Detect which cell encompasses the target text, then output its [X, Y] center coordinate. 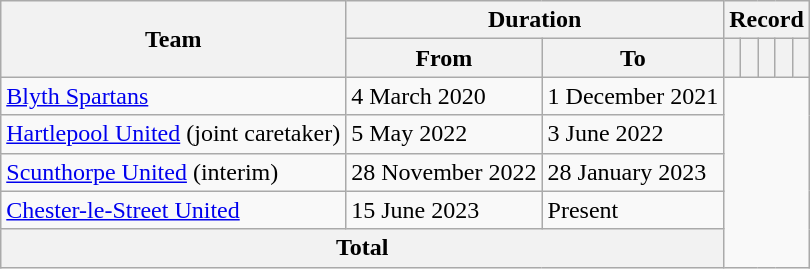
1 December 2021 [633, 96]
4 March 2020 [444, 96]
28 January 2023 [633, 172]
To [633, 58]
Blyth Spartans [174, 96]
Chester-le-Street United [174, 210]
Duration [535, 20]
Team [174, 39]
Present [633, 210]
Hartlepool United (joint caretaker) [174, 134]
Total [362, 248]
15 June 2023 [444, 210]
Scunthorpe United (interim) [174, 172]
5 May 2022 [444, 134]
Record [767, 20]
28 November 2022 [444, 172]
3 June 2022 [633, 134]
From [444, 58]
